Search for the cell housing the specified text and yield its [X, Y] center coordinate. 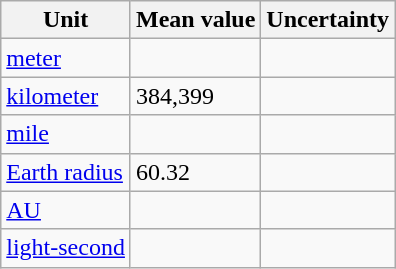
AU [66, 210]
Uncertainty [328, 20]
384,399 [195, 96]
meter [66, 58]
Mean value [195, 20]
kilometer [66, 96]
mile [66, 134]
60.32 [195, 172]
Unit [66, 20]
light-second [66, 248]
Earth radius [66, 172]
